Provide the [X, Y] coordinate of the cell's center where the given text is located.  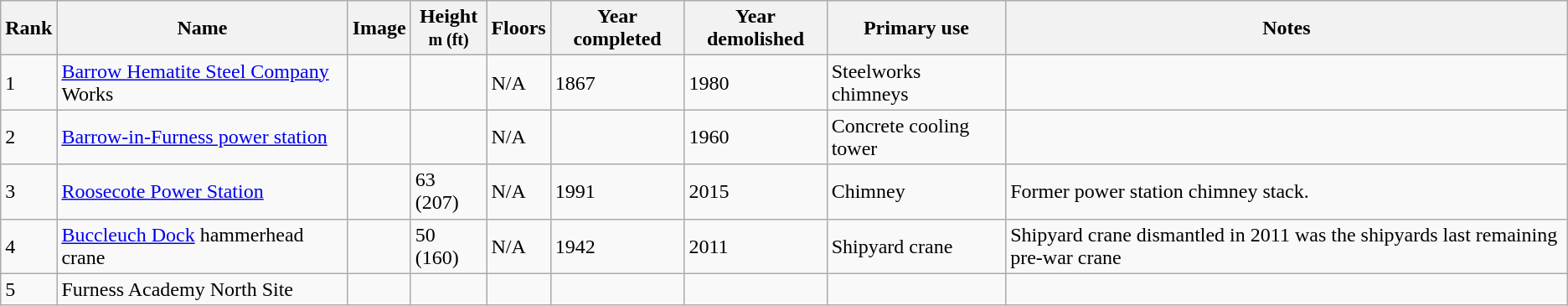
Floors [518, 29]
2 [28, 137]
2011 [756, 246]
Rank [28, 29]
3 [28, 191]
Chimney [916, 191]
Year completed [617, 29]
Image [379, 29]
Roosecote Power Station [203, 191]
Buccleuch Dock hammerhead crane [203, 246]
Primary use [916, 29]
Former power station chimney stack. [1287, 191]
Concrete cooling tower [916, 137]
1991 [617, 191]
Name [203, 29]
1 [28, 82]
Furness Academy North Site [203, 289]
Steelworks chimneys [916, 82]
4 [28, 246]
50 (160) [449, 246]
1960 [756, 137]
5 [28, 289]
Barrow Hematite Steel Company Works [203, 82]
Year demolished [756, 29]
2015 [756, 191]
Barrow-in-Furness power station [203, 137]
1980 [756, 82]
Shipyard crane dismantled in 2011 was the shipyards last remaining pre-war crane [1287, 246]
1867 [617, 82]
Notes [1287, 29]
63 (207) [449, 191]
Heightm (ft) [449, 29]
1942 [617, 246]
Shipyard crane [916, 246]
